Locate the cell with the specified text and output its [x, y] center coordinate. 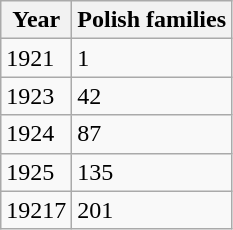
42 [152, 96]
1925 [36, 172]
Year [36, 20]
Polish families [152, 20]
1 [152, 58]
1921 [36, 58]
87 [152, 134]
1923 [36, 96]
135 [152, 172]
19217 [36, 210]
1924 [36, 134]
201 [152, 210]
